Scan for the cell matching the given text and deliver its (x, y) coordinate at center. 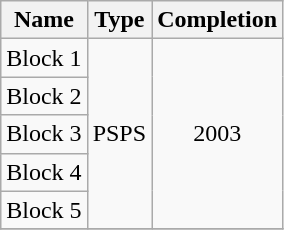
2003 (218, 134)
PSPS (119, 134)
Block 2 (44, 96)
Type (119, 20)
Block 3 (44, 134)
Block 4 (44, 172)
Name (44, 20)
Completion (218, 20)
Block 5 (44, 210)
Block 1 (44, 58)
